For the text-containing cell, return its midpoint in (x, y) coordinate format. 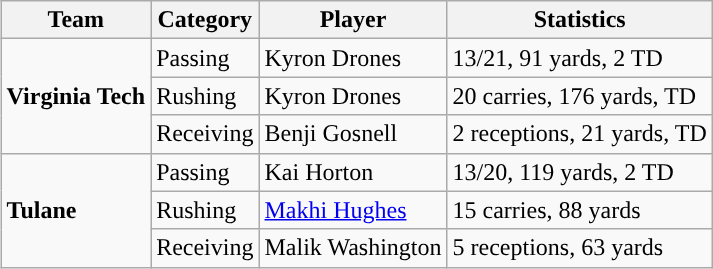
Benji Gosnell (353, 134)
Category (205, 20)
20 carries, 176 yards, TD (580, 96)
13/20, 119 yards, 2 TD (580, 172)
2 receptions, 21 yards, TD (580, 134)
Tulane (76, 210)
Kai Horton (353, 172)
13/21, 91 yards, 2 TD (580, 58)
5 receptions, 63 yards (580, 248)
Statistics (580, 20)
Virginia Tech (76, 96)
Malik Washington (353, 248)
Team (76, 20)
Player (353, 20)
15 carries, 88 yards (580, 210)
Makhi Hughes (353, 210)
